Scan for the cell matching the given text and deliver its [x, y] coordinate at center. 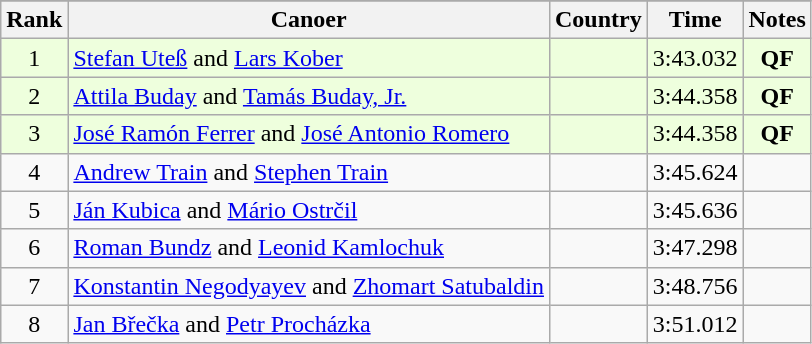
7 [34, 286]
4 [34, 172]
3:45.636 [695, 210]
Stefan Uteß and Lars Kober [309, 58]
Andrew Train and Stephen Train [309, 172]
Notes [777, 20]
José Ramón Ferrer and José Antonio Romero [309, 134]
Jan Břečka and Petr Procházka [309, 324]
3:45.624 [695, 172]
3:48.756 [695, 286]
3:43.032 [695, 58]
5 [34, 210]
3:51.012 [695, 324]
1 [34, 58]
3 [34, 134]
Canoer [309, 20]
6 [34, 248]
Time [695, 20]
Country [598, 20]
Rank [34, 20]
Attila Buday and Tamás Buday, Jr. [309, 96]
3:47.298 [695, 248]
Konstantin Negodyayev and Zhomart Satubaldin [309, 286]
8 [34, 324]
Ján Kubica and Mário Ostrčil [309, 210]
2 [34, 96]
Roman Bundz and Leonid Kamlochuk [309, 248]
